Find where the given text appears and provide that cell's center as (x, y) coordinate. 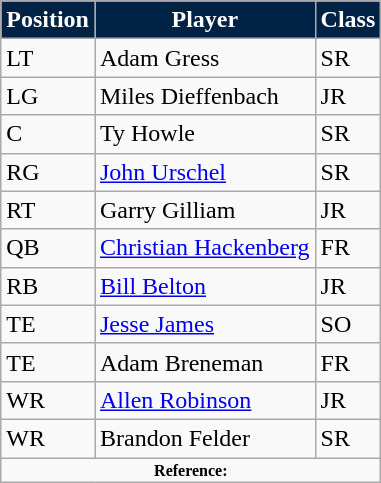
QB (48, 248)
Reference: (191, 470)
Christian Hackenberg (204, 248)
Adam Gress (204, 58)
Bill Belton (204, 286)
SO (348, 324)
RB (48, 286)
Miles Dieffenbach (204, 96)
Jesse James (204, 324)
Class (348, 20)
Brandon Felder (204, 438)
LT (48, 58)
Garry Gilliam (204, 210)
Allen Robinson (204, 400)
Adam Breneman (204, 362)
Position (48, 20)
John Urschel (204, 172)
Ty Howle (204, 134)
RT (48, 210)
LG (48, 96)
RG (48, 172)
C (48, 134)
Player (204, 20)
